Identify which cell holds the provided text, then report its (X, Y) central coordinate. 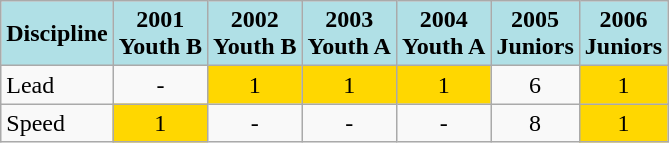
2005Juniors (535, 34)
2002Youth B (255, 34)
2006Juniors (623, 34)
2004Youth A (443, 34)
2001Youth B (160, 34)
8 (535, 123)
2003Youth A (349, 34)
Lead (57, 85)
Discipline (57, 34)
6 (535, 85)
Speed (57, 123)
